Pinpoint the cell where the given text exists, returning its (x, y) midpoint coordinate. 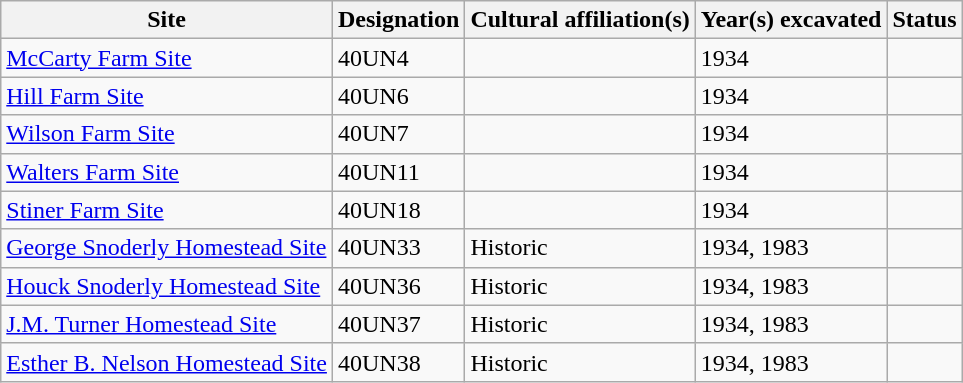
Esther B. Nelson Homestead Site (167, 362)
40UN38 (398, 362)
Houck Snoderly Homestead Site (167, 286)
George Snoderly Homestead Site (167, 248)
40UN36 (398, 286)
40UN33 (398, 248)
40UN11 (398, 172)
J.M. Turner Homestead Site (167, 324)
Designation (398, 20)
Cultural affiliation(s) (580, 20)
40UN6 (398, 96)
McCarty Farm Site (167, 58)
40UN37 (398, 324)
40UN7 (398, 134)
Status (924, 20)
Site (167, 20)
Year(s) excavated (791, 20)
Walters Farm Site (167, 172)
40UN18 (398, 210)
40UN4 (398, 58)
Hill Farm Site (167, 96)
Wilson Farm Site (167, 134)
Stiner Farm Site (167, 210)
